Scan for the cell matching the given text and deliver its [x, y] coordinate at center. 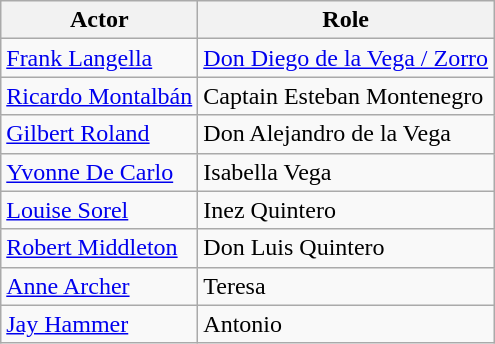
Jay Hammer [100, 324]
Don Alejandro de la Vega [346, 134]
Inez Quintero [346, 210]
Role [346, 20]
Don Diego de la Vega / Zorro [346, 58]
Captain Esteban Montenegro [346, 96]
Isabella Vega [346, 172]
Anne Archer [100, 286]
Louise Sorel [100, 210]
Frank Langella [100, 58]
Ricardo Montalbán [100, 96]
Don Luis Quintero [346, 248]
Robert Middleton [100, 248]
Actor [100, 20]
Gilbert Roland [100, 134]
Teresa [346, 286]
Yvonne De Carlo [100, 172]
Antonio [346, 324]
